Provide the [x, y] coordinate of the cell's center where the given text is located.  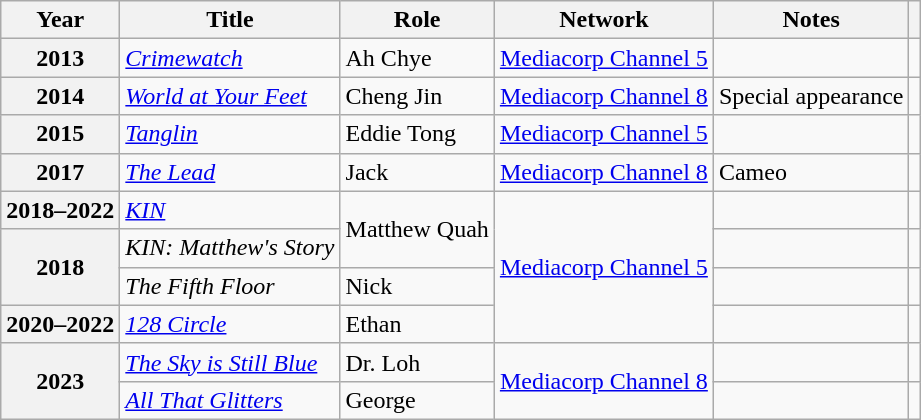
2014 [60, 96]
2020–2022 [60, 324]
2015 [60, 134]
George [417, 400]
The Sky is Still Blue [230, 362]
World at Your Feet [230, 96]
All That Glitters [230, 400]
Year [60, 20]
Cameo [811, 172]
Notes [811, 20]
Jack [417, 172]
2023 [60, 381]
Cheng Jin [417, 96]
Dr. Loh [417, 362]
Matthew Quah [417, 229]
The Lead [230, 172]
2017 [60, 172]
2018–2022 [60, 210]
KIN: Matthew's Story [230, 248]
Special appearance [811, 96]
Role [417, 20]
Tanglin [230, 134]
The Fifth Floor [230, 286]
Crimewatch [230, 58]
2018 [60, 267]
Ethan [417, 324]
Nick [417, 286]
Ah Chye [417, 58]
KIN [230, 210]
Title [230, 20]
Eddie Tong [417, 134]
Network [604, 20]
128 Circle [230, 324]
2013 [60, 58]
